From the cell containing the given text, extract its center point as (X, Y) coordinate. 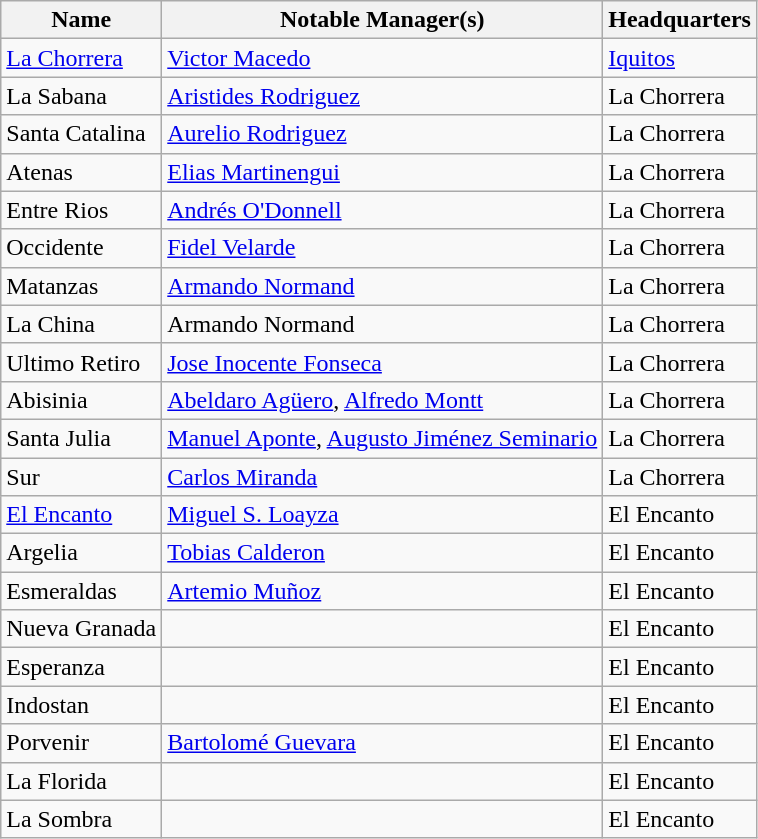
Elias Martinengui (382, 172)
Matanzas (82, 286)
Nueva Granada (82, 629)
Ultimo Retiro (82, 362)
Iquitos (680, 58)
Artemio Muñoz (382, 591)
Victor Macedo (382, 58)
La Sabana (82, 96)
Notable Manager(s) (382, 20)
Bartolomé Guevara (382, 743)
Santa Catalina (82, 134)
Atenas (82, 172)
Argelia (82, 553)
Fidel Velarde (382, 248)
Indostan (82, 705)
Aurelio Rodriguez (382, 134)
Porvenir (82, 743)
Aristides Rodriguez (382, 96)
Occidente (82, 248)
Miguel S. Loayza (382, 515)
Tobias Calderon (382, 553)
Abisinia (82, 400)
Sur (82, 477)
Headquarters (680, 20)
Name (82, 20)
Entre Rios (82, 210)
Esperanza (82, 667)
Jose Inocente Fonseca (382, 362)
Esmeraldas (82, 591)
La Florida (82, 781)
La Sombra (82, 819)
Carlos Miranda (382, 477)
Andrés O'Donnell (382, 210)
Santa Julia (82, 438)
Abeldaro Agüero, Alfredo Montt (382, 400)
La China (82, 324)
Manuel Aponte, Augusto Jiménez Seminario (382, 438)
